Extract the [x, y] coordinate from the center of the cell holding the provided text.  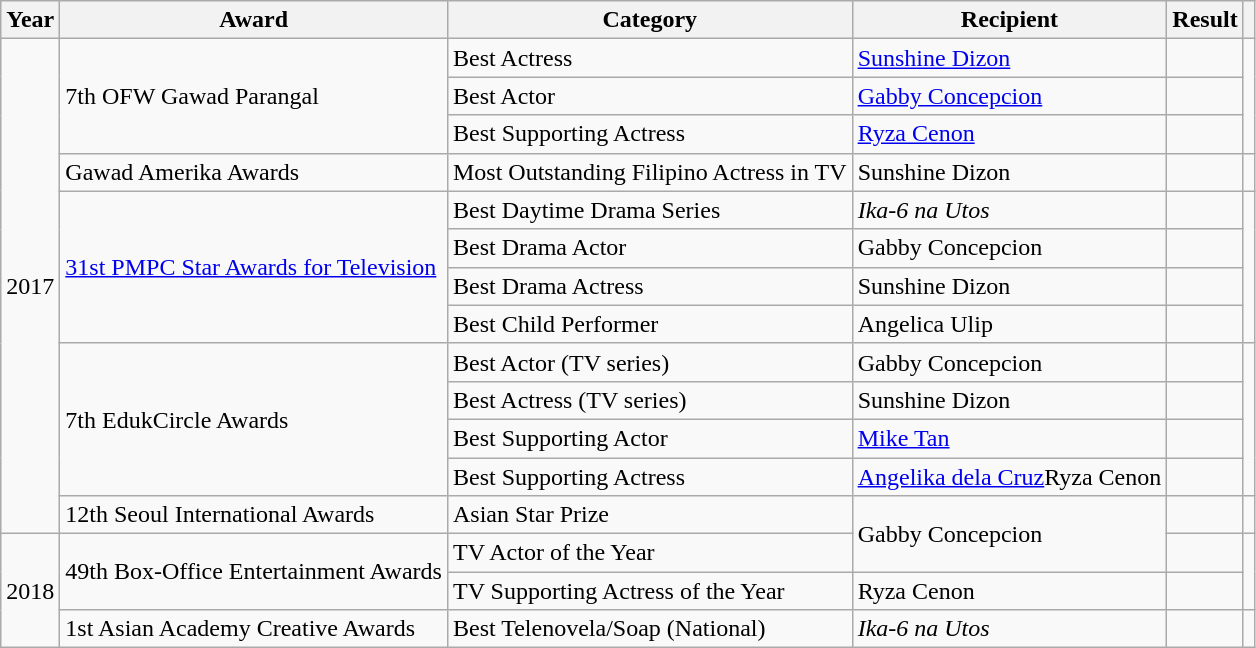
49th Box-Office Entertainment Awards [254, 572]
Best Drama Actress [650, 286]
Best Actor [650, 96]
Recipient [1010, 20]
Year [30, 20]
Best Telenovela/Soap (National) [650, 629]
Best Drama Actor [650, 248]
Angelika dela CruzRyza Cenon [1010, 477]
Award [254, 20]
TV Actor of the Year [650, 553]
TV Supporting Actress of the Year [650, 591]
Angelica Ulip [1010, 324]
Best Actress (TV series) [650, 400]
2017 [30, 286]
31st PMPC Star Awards for Television [254, 267]
Best Actress [650, 58]
Result [1205, 20]
Asian Star Prize [650, 515]
Gawad Amerika Awards [254, 172]
Best Supporting Actor [650, 438]
Best Child Performer [650, 324]
Best Daytime Drama Series [650, 210]
2018 [30, 591]
7th EdukCircle Awards [254, 419]
7th OFW Gawad Parangal [254, 96]
Best Actor (TV series) [650, 362]
Most Outstanding Filipino Actress in TV [650, 172]
Mike Tan [1010, 438]
1st Asian Academy Creative Awards [254, 629]
Category [650, 20]
12th Seoul International Awards [254, 515]
